Return (X, Y) of the center of cell containing provided text 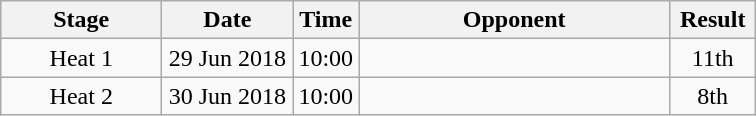
Result (713, 20)
Date (228, 20)
29 Jun 2018 (228, 58)
Opponent (514, 20)
8th (713, 96)
30 Jun 2018 (228, 96)
11th (713, 58)
Heat 2 (82, 96)
Time (326, 20)
Heat 1 (82, 58)
Stage (82, 20)
